Locate the cell with the specified text and output its [x, y] center coordinate. 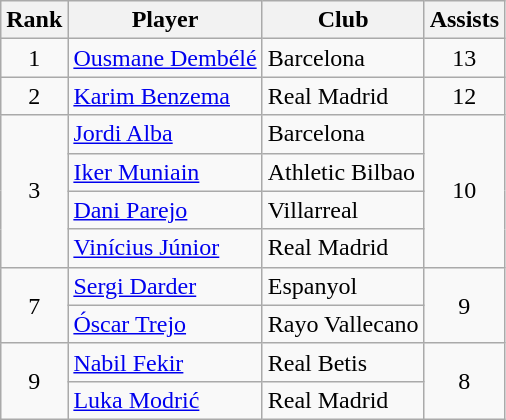
12 [464, 96]
Villarreal [343, 210]
3 [34, 191]
Óscar Trejo [165, 324]
Nabil Fekir [165, 362]
Vinícius Júnior [165, 248]
Rank [34, 20]
Karim Benzema [165, 96]
Athletic Bilbao [343, 172]
Real Betis [343, 362]
10 [464, 191]
Player [165, 20]
Dani Parejo [165, 210]
1 [34, 58]
Luka Modrić [165, 400]
Ousmane Dembélé [165, 58]
Rayo Vallecano [343, 324]
13 [464, 58]
7 [34, 305]
Club [343, 20]
Assists [464, 20]
Iker Muniain [165, 172]
Jordi Alba [165, 134]
2 [34, 96]
8 [464, 381]
Sergi Darder [165, 286]
Espanyol [343, 286]
